Detect which cell encompasses the target text, then output its [X, Y] center coordinate. 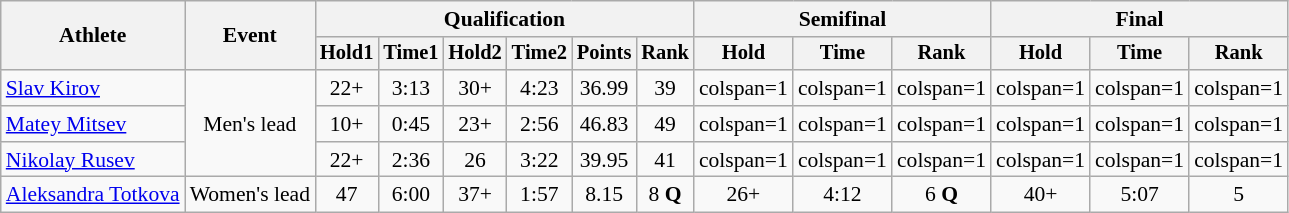
3:22 [540, 160]
39.95 [604, 160]
4:23 [540, 88]
41 [665, 160]
Semifinal [842, 19]
Women's lead [250, 195]
49 [665, 124]
Time1 [410, 54]
5 [1238, 195]
Hold1 [346, 54]
Time2 [540, 54]
Qualification [504, 19]
Points [604, 54]
47 [346, 195]
23+ [474, 124]
30+ [474, 88]
8 Q [665, 195]
Men's lead [250, 124]
3:13 [410, 88]
2:36 [410, 160]
0:45 [410, 124]
37+ [474, 195]
Hold2 [474, 54]
26+ [744, 195]
Aleksandra Totkova [93, 195]
40+ [1040, 195]
46.83 [604, 124]
2:56 [540, 124]
6 Q [942, 195]
8.15 [604, 195]
39 [665, 88]
Final [1140, 19]
36.99 [604, 88]
6:00 [410, 195]
4:12 [842, 195]
26 [474, 160]
Matey Mitsev [93, 124]
10+ [346, 124]
1:57 [540, 195]
Nikolay Rusev [93, 160]
Athlete [93, 36]
Slav Kirov [93, 88]
5:07 [1140, 195]
Event [250, 36]
